Return the [X, Y] coordinate for the center point of the cell that contains the specified text.  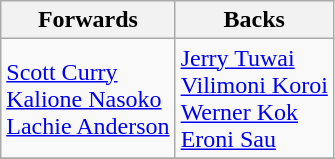
Backs [254, 20]
Forwards [88, 20]
Scott Curry Kalione Nasoko Lachie Anderson [88, 98]
Jerry Tuwai Vilimoni Koroi Werner Kok Eroni Sau [254, 98]
